Return the [x, y] coordinate for the center point of the cell that contains the specified text.  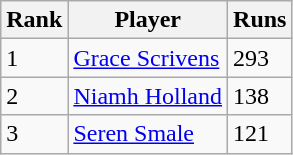
Seren Smale [148, 134]
Runs [260, 20]
121 [260, 134]
138 [260, 96]
Niamh Holland [148, 96]
1 [34, 58]
Rank [34, 20]
293 [260, 58]
2 [34, 96]
Grace Scrivens [148, 58]
3 [34, 134]
Player [148, 20]
